Find where the given text appears and provide that cell's center as [x, y] coordinate. 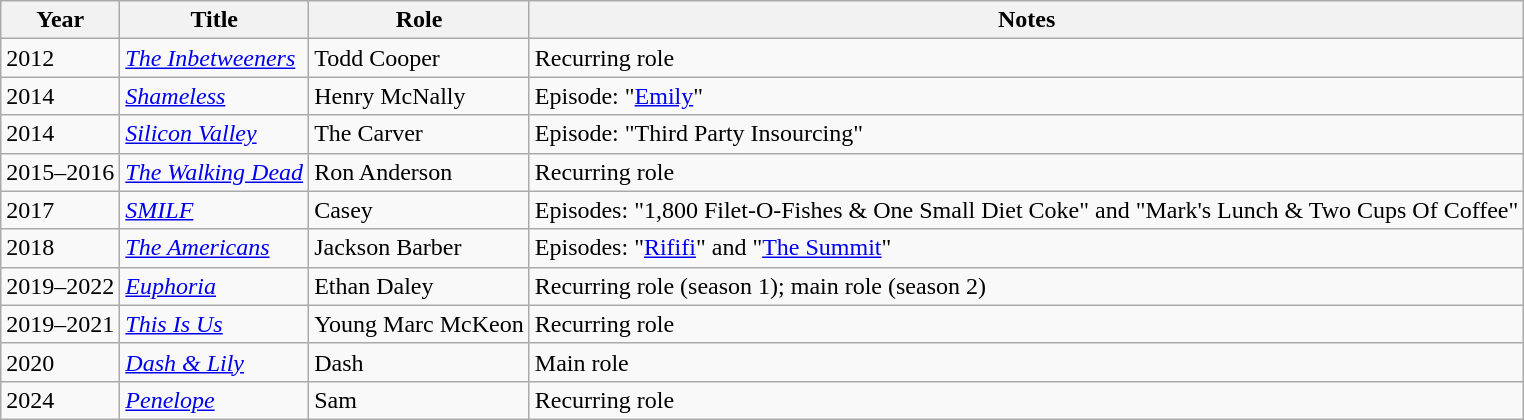
Episodes: "1,800 Filet-O-Fishes & One Small Diet Coke" and "Mark's Lunch & Two Cups Of Coffee" [1026, 210]
2018 [60, 248]
Episodes: "Rififi" and "The Summit" [1026, 248]
2019–2022 [60, 286]
Title [214, 20]
Jackson Barber [420, 248]
2017 [60, 210]
The Americans [214, 248]
Todd Cooper [420, 58]
Main role [1026, 362]
Year [60, 20]
Dash & Lily [214, 362]
Episode: "Third Party Insourcing" [1026, 134]
The Walking Dead [214, 172]
2015–2016 [60, 172]
Young Marc McKeon [420, 324]
Episode: "Emily" [1026, 96]
Role [420, 20]
Ron Anderson [420, 172]
Notes [1026, 20]
SMILF [214, 210]
Penelope [214, 400]
Sam [420, 400]
2012 [60, 58]
2020 [60, 362]
The Carver [420, 134]
This Is Us [214, 324]
Silicon Valley [214, 134]
The Inbetweeners [214, 58]
Henry McNally [420, 96]
Ethan Daley [420, 286]
Recurring role (season 1); main role (season 2) [1026, 286]
Casey [420, 210]
Shameless [214, 96]
2019–2021 [60, 324]
2024 [60, 400]
Dash [420, 362]
Euphoria [214, 286]
